Output the (x, y) coordinate of the center of the cell containing the given text.  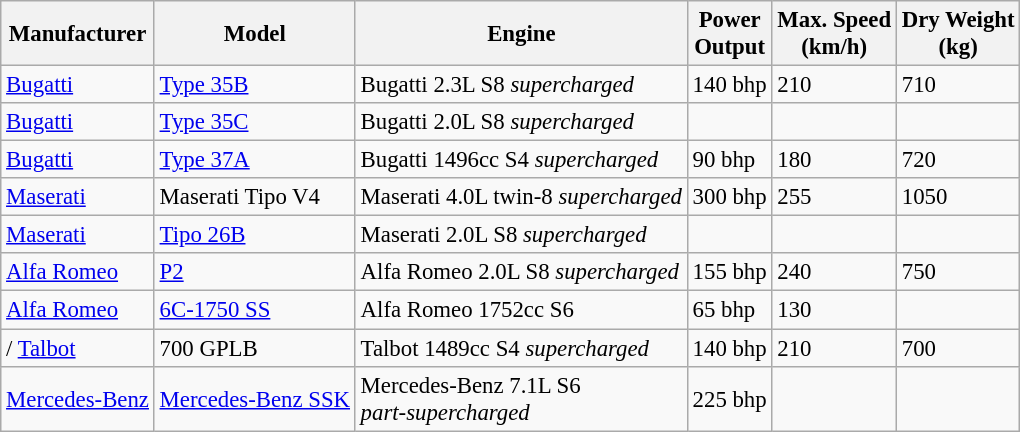
Maserati 4.0L twin-8 supercharged (521, 197)
65 bhp (730, 310)
155 bhp (730, 273)
Manufacturer (78, 34)
Max. Speed (km/h) (834, 34)
Engine (521, 34)
130 (834, 310)
Mercedes-Benz (78, 398)
Type 37A (254, 160)
Mercedes-Benz 7.1L S6part-supercharged (521, 398)
700 (958, 348)
PowerOutput (730, 34)
255 (834, 197)
/ Talbot (78, 348)
300 bhp (730, 197)
Maserati Tipo V4 (254, 197)
P2 (254, 273)
Alfa Romeo 1752cc S6 (521, 310)
1050 (958, 197)
6C-1750 SS (254, 310)
180 (834, 160)
225 bhp (730, 398)
Bugatti 2.3L S8 supercharged (521, 85)
Mercedes-Benz SSK (254, 398)
Model (254, 34)
240 (834, 273)
90 bhp (730, 160)
750 (958, 273)
720 (958, 160)
710 (958, 85)
Bugatti 1496cc S4 supercharged (521, 160)
700 GPLB (254, 348)
Tipo 26B (254, 235)
Maserati 2.0L S8 supercharged (521, 235)
Talbot 1489cc S4 supercharged (521, 348)
Type 35C (254, 122)
Bugatti 2.0L S8 supercharged (521, 122)
Type 35B (254, 85)
Dry Weight (kg) (958, 34)
Alfa Romeo 2.0L S8 supercharged (521, 273)
